Output the (X, Y) coordinate of the center of the cell containing the given text.  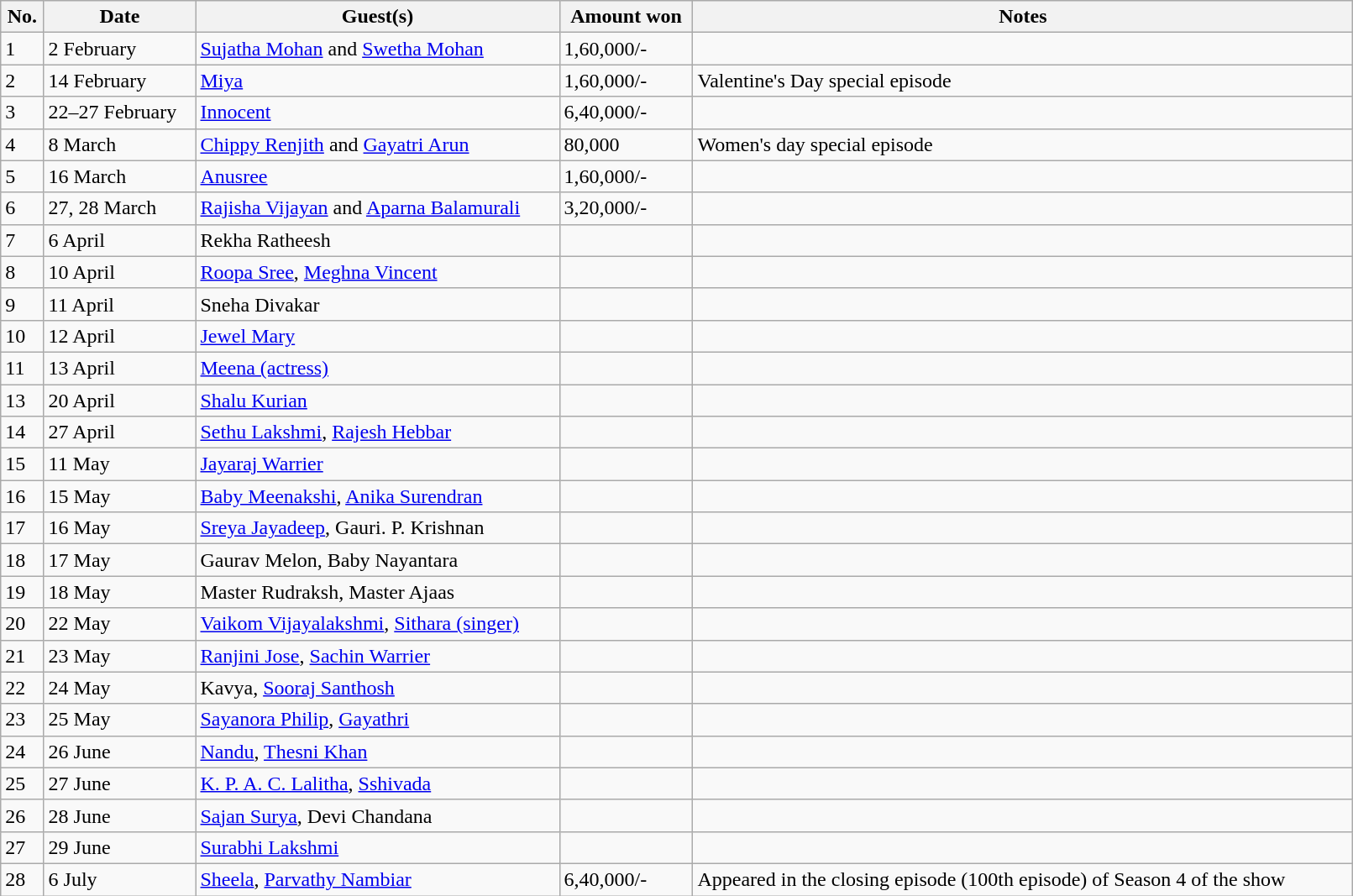
K. P. A. C. Lalitha, Sshivada (378, 783)
11 April (119, 304)
15 May (119, 496)
25 (22, 783)
21 (22, 656)
8 March (119, 144)
24 (22, 752)
18 (22, 560)
8 (22, 272)
5 (22, 176)
Guest(s) (378, 17)
Notes (1023, 17)
20 (22, 624)
27 June (119, 783)
23 May (119, 656)
9 (22, 304)
14 (22, 432)
Jayaraj Warrier (378, 464)
10 April (119, 272)
29 June (119, 847)
3 (22, 113)
26 (22, 815)
15 (22, 464)
Roopa Sree, Meghna Vincent (378, 272)
Women's day special episode (1023, 144)
17 May (119, 560)
Gaurav Melon, Baby Nayantara (378, 560)
Kavya, Sooraj Santhosh (378, 688)
Jewel Mary (378, 336)
Amount won (627, 17)
1 (22, 49)
11 May (119, 464)
Master Rudraksh, Master Ajaas (378, 592)
27 (22, 847)
Valentine's Day special episode (1023, 81)
17 (22, 528)
6 (22, 208)
22 (22, 688)
12 April (119, 336)
11 (22, 368)
Baby Meenakshi, Anika Surendran (378, 496)
Date (119, 17)
18 May (119, 592)
Sneha Divakar (378, 304)
Meena (actress) (378, 368)
2 February (119, 49)
Miya (378, 81)
2 (22, 81)
26 June (119, 752)
Ranjini Jose, Sachin Warrier (378, 656)
13 (22, 401)
Shalu Kurian (378, 401)
23 (22, 720)
22 May (119, 624)
Sajan Surya, Devi Chandana (378, 815)
Sethu Lakshmi, Rajesh Hebbar (378, 432)
3,20,000/- (627, 208)
28 (22, 879)
27 April (119, 432)
28 June (119, 815)
Rajisha Vijayan and Aparna Balamurali (378, 208)
Surabhi Lakshmi (378, 847)
19 (22, 592)
7 (22, 240)
Rekha Ratheesh (378, 240)
Anusree (378, 176)
4 (22, 144)
Nandu, Thesni Khan (378, 752)
16 March (119, 176)
14 February (119, 81)
Sujatha Mohan and Swetha Mohan (378, 49)
No. (22, 17)
Sheela, Parvathy Nambiar (378, 879)
6 July (119, 879)
Chippy Renjith and Gayatri Arun (378, 144)
24 May (119, 688)
16 (22, 496)
22–27 February (119, 113)
27, 28 March (119, 208)
25 May (119, 720)
16 May (119, 528)
20 April (119, 401)
Sreya Jayadeep, Gauri. P. Krishnan (378, 528)
Innocent (378, 113)
6 April (119, 240)
80,000 (627, 144)
Vaikom Vijayalakshmi, Sithara (singer) (378, 624)
Appeared in the closing episode (100th episode) of Season 4 of the show (1023, 879)
13 April (119, 368)
10 (22, 336)
Sayanora Philip, Gayathri (378, 720)
